Pinpoint the cell where the given text exists, returning its (X, Y) midpoint coordinate. 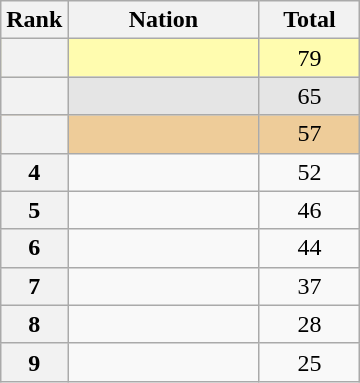
Nation (164, 20)
52 (310, 172)
79 (310, 58)
28 (310, 324)
Total (310, 20)
6 (34, 248)
65 (310, 96)
57 (310, 134)
7 (34, 286)
5 (34, 210)
25 (310, 362)
37 (310, 286)
9 (34, 362)
4 (34, 172)
Rank (34, 20)
46 (310, 210)
44 (310, 248)
8 (34, 324)
